Search for the cell housing the specified text and yield its [x, y] center coordinate. 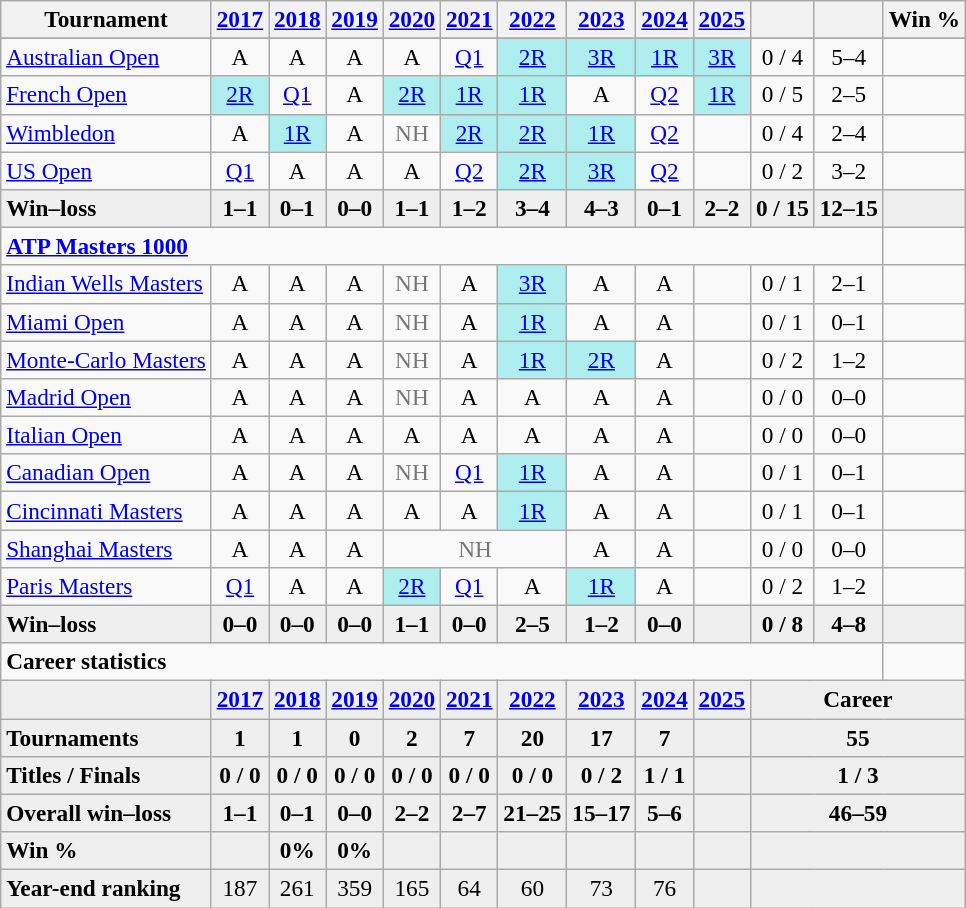
Miami Open [106, 322]
60 [532, 888]
Titles / Finals [106, 775]
Career [858, 699]
3–4 [532, 208]
165 [412, 888]
Australian Open [106, 57]
Indian Wells Masters [106, 284]
Canadian Open [106, 473]
4–8 [848, 624]
5–6 [664, 813]
Shanghai Masters [106, 548]
Career statistics [442, 662]
Tournament [106, 19]
US Open [106, 170]
187 [240, 888]
2–7 [470, 813]
Overall win–loss [106, 813]
2–1 [848, 284]
5–4 [848, 57]
0 / 15 [783, 208]
0 / 8 [783, 624]
359 [354, 888]
Monte-Carlo Masters [106, 359]
1 / 1 [664, 775]
Wimbledon [106, 133]
20 [532, 737]
12–15 [848, 208]
ATP Masters 1000 [442, 246]
17 [602, 737]
261 [298, 888]
2–4 [848, 133]
2 [412, 737]
French Open [106, 95]
1 / 3 [858, 775]
0 [354, 737]
Madrid Open [106, 397]
46–59 [858, 813]
Italian Open [106, 435]
73 [602, 888]
Cincinnati Masters [106, 510]
Year-end ranking [106, 888]
64 [470, 888]
55 [858, 737]
76 [664, 888]
0 / 5 [783, 95]
4–3 [602, 208]
Tournaments [106, 737]
21–25 [532, 813]
Paris Masters [106, 586]
15–17 [602, 813]
3–2 [848, 170]
